Return the [x, y] coordinate for the center point of the cell that contains the specified text.  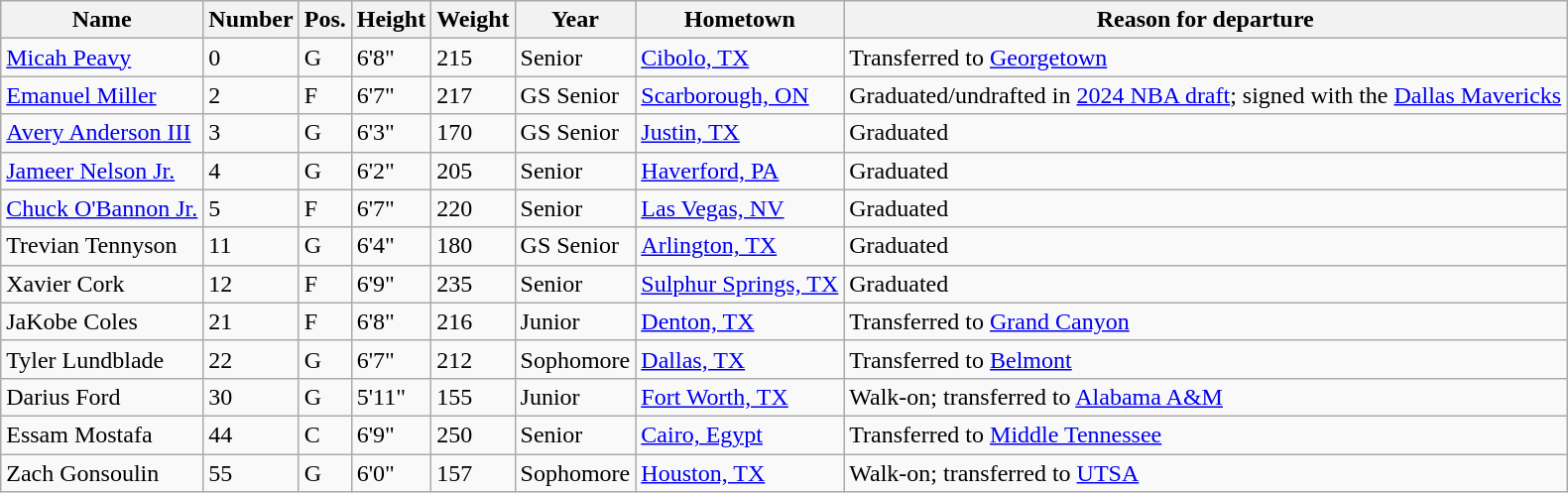
6'3" [391, 133]
Graduated/undrafted in 2024 NBA draft; signed with the Dallas Mavericks [1206, 95]
205 [473, 171]
55 [251, 473]
235 [473, 284]
0 [251, 58]
155 [473, 397]
170 [473, 133]
Number [251, 20]
Essam Mostafa [102, 434]
Walk-on; transferred to Alabama A&M [1206, 397]
6'4" [391, 246]
Transferred to Grand Canyon [1206, 321]
Sulphur Springs, TX [740, 284]
C [325, 434]
30 [251, 397]
212 [473, 359]
22 [251, 359]
220 [473, 208]
Hometown [740, 20]
Reason for departure [1206, 20]
157 [473, 473]
44 [251, 434]
12 [251, 284]
21 [251, 321]
2 [251, 95]
11 [251, 246]
Trevian Tennyson [102, 246]
180 [473, 246]
215 [473, 58]
Name [102, 20]
Zach Gonsoulin [102, 473]
217 [473, 95]
216 [473, 321]
Height [391, 20]
Darius Ford [102, 397]
Cibolo, TX [740, 58]
Justin, TX [740, 133]
Transferred to Georgetown [1206, 58]
Las Vegas, NV [740, 208]
4 [251, 171]
Arlington, TX [740, 246]
Year [575, 20]
6'2" [391, 171]
Dallas, TX [740, 359]
Haverford, PA [740, 171]
Transferred to Middle Tennessee [1206, 434]
3 [251, 133]
Tyler Lundblade [102, 359]
Xavier Cork [102, 284]
Fort Worth, TX [740, 397]
Pos. [325, 20]
Jameer Nelson Jr. [102, 171]
Houston, TX [740, 473]
Avery Anderson III [102, 133]
6'0" [391, 473]
5'11" [391, 397]
Walk-on; transferred to UTSA [1206, 473]
Micah Peavy [102, 58]
Scarborough, ON [740, 95]
5 [251, 208]
Emanuel Miller [102, 95]
Transferred to Belmont [1206, 359]
Denton, TX [740, 321]
Weight [473, 20]
Cairo, Egypt [740, 434]
JaKobe Coles [102, 321]
Chuck O'Bannon Jr. [102, 208]
250 [473, 434]
